Provide the (x, y) coordinate of the cell's center where the given text is located.  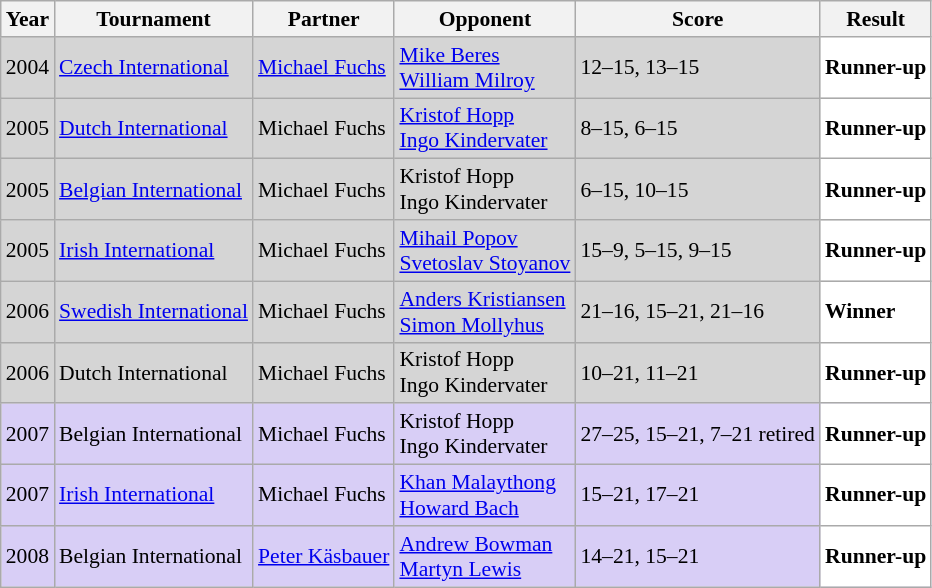
Winner (876, 312)
Mihail Popov Svetoslav Stoyanov (484, 250)
14–21, 15–21 (698, 556)
15–21, 17–21 (698, 496)
Khan Malaythong Howard Bach (484, 496)
21–16, 15–21, 21–16 (698, 312)
10–21, 11–21 (698, 372)
Opponent (484, 19)
Mike Beres William Milroy (484, 68)
Swedish International (154, 312)
Year (28, 19)
Anders Kristiansen Simon Mollyhus (484, 312)
Score (698, 19)
27–25, 15–21, 7–21 retired (698, 434)
2004 (28, 68)
Tournament (154, 19)
8–15, 6–15 (698, 128)
6–15, 10–15 (698, 190)
Peter Käsbauer (324, 556)
2008 (28, 556)
Andrew Bowman Martyn Lewis (484, 556)
12–15, 13–15 (698, 68)
Czech International (154, 68)
Partner (324, 19)
15–9, 5–15, 9–15 (698, 250)
Result (876, 19)
